Output the [x, y] coordinate of the center of the cell containing the given text.  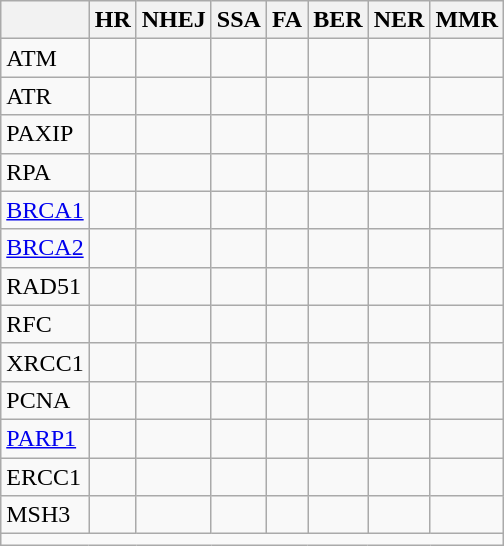
ATM [45, 58]
ERCC1 [45, 477]
PARP1 [45, 438]
BER [338, 20]
PCNA [45, 400]
FA [286, 20]
NER [399, 20]
MSH3 [45, 515]
BRCA1 [45, 210]
BRCA2 [45, 248]
HR [112, 20]
NHEJ [174, 20]
ATR [45, 96]
RAD51 [45, 286]
PAXIP [45, 134]
RPA [45, 172]
XRCC1 [45, 362]
MMR [467, 20]
RFC [45, 324]
SSA [238, 20]
